Return [X, Y] of the center of cell containing provided text 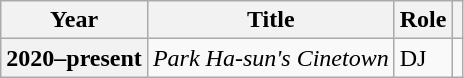
Title [270, 20]
Role [423, 20]
DJ [423, 58]
Park Ha-sun's Cinetown [270, 58]
Year [74, 20]
2020–present [74, 58]
